From the cell containing the given text, extract its center point as (X, Y) coordinate. 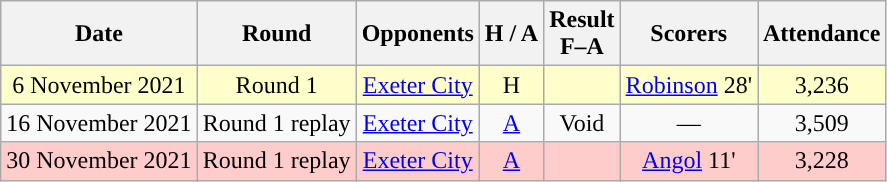
Robinson 28' (688, 85)
Void (582, 123)
Angol 11' (688, 161)
H / A (511, 34)
16 November 2021 (99, 123)
30 November 2021 (99, 161)
3,509 (822, 123)
3,236 (822, 85)
6 November 2021 (99, 85)
H (511, 85)
Round 1 (276, 85)
Scorers (688, 34)
Opponents (418, 34)
3,228 (822, 161)
Attendance (822, 34)
Round (276, 34)
Date (99, 34)
— (688, 123)
ResultF–A (582, 34)
